Find where the given text appears and provide that cell's center as [X, Y] coordinate. 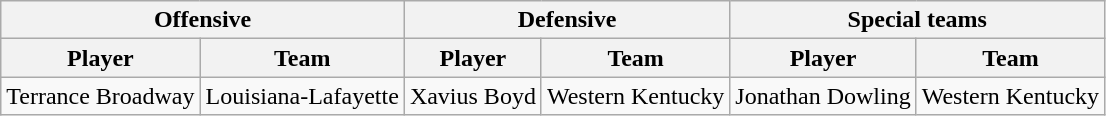
Terrance Broadway [100, 96]
Offensive [203, 20]
Louisiana-Lafayette [302, 96]
Defensive [566, 20]
Special teams [918, 20]
Xavius Boyd [472, 96]
Jonathan Dowling [823, 96]
